Pinpoint the cell where the given text exists, returning its [X, Y] midpoint coordinate. 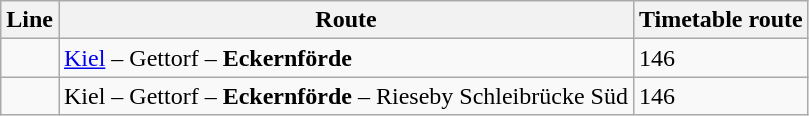
Kiel – Gettorf – Eckernförde – Rieseby Schleibrücke Süd [346, 96]
Route [346, 20]
Timetable route [720, 20]
Kiel – Gettorf – Eckernförde [346, 58]
Line [30, 20]
